Capture the cell that displays the provided text and extract its (x, y) central coordinate. 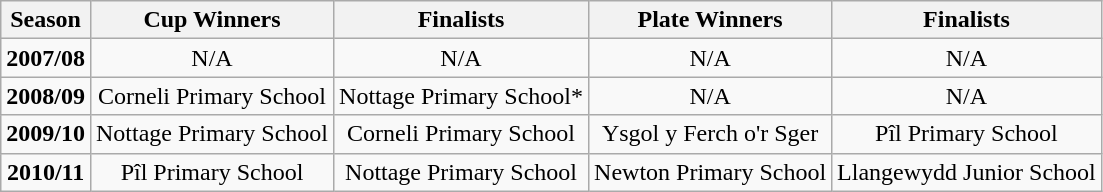
2009/10 (46, 134)
Llangewydd Junior School (967, 172)
Ysgol y Ferch o'r Sger (710, 134)
2007/08 (46, 58)
Nottage Primary School* (462, 96)
2010/11 (46, 172)
Season (46, 20)
2008/09 (46, 96)
Plate Winners (710, 20)
Newton Primary School (710, 172)
Cup Winners (212, 20)
